From the cell containing the given text, extract its center point as [x, y] coordinate. 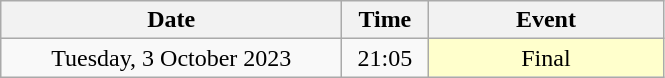
Event [546, 20]
Time [385, 20]
Final [546, 58]
Tuesday, 3 October 2023 [172, 58]
Date [172, 20]
21:05 [385, 58]
